Determine the (x, y) coordinate at the center of the cell enclosing the given text.  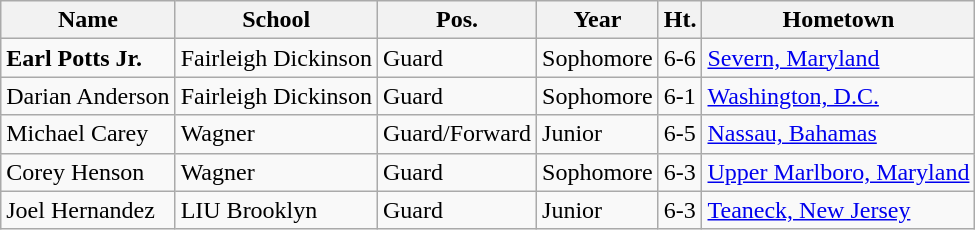
Teaneck, New Jersey (838, 210)
Severn, Maryland (838, 58)
6-1 (680, 96)
6-5 (680, 134)
Upper Marlboro, Maryland (838, 172)
LIU Brooklyn (276, 210)
Ht. (680, 20)
School (276, 20)
6-6 (680, 58)
Earl Potts Jr. (88, 58)
Darian Anderson (88, 96)
Nassau, Bahamas (838, 134)
Washington, D.C. (838, 96)
Year (598, 20)
Pos. (456, 20)
Hometown (838, 20)
Guard/Forward (456, 134)
Joel Hernandez (88, 210)
Michael Carey (88, 134)
Name (88, 20)
Corey Henson (88, 172)
